Determine the [x, y] coordinate at the center of the cell enclosing the given text.  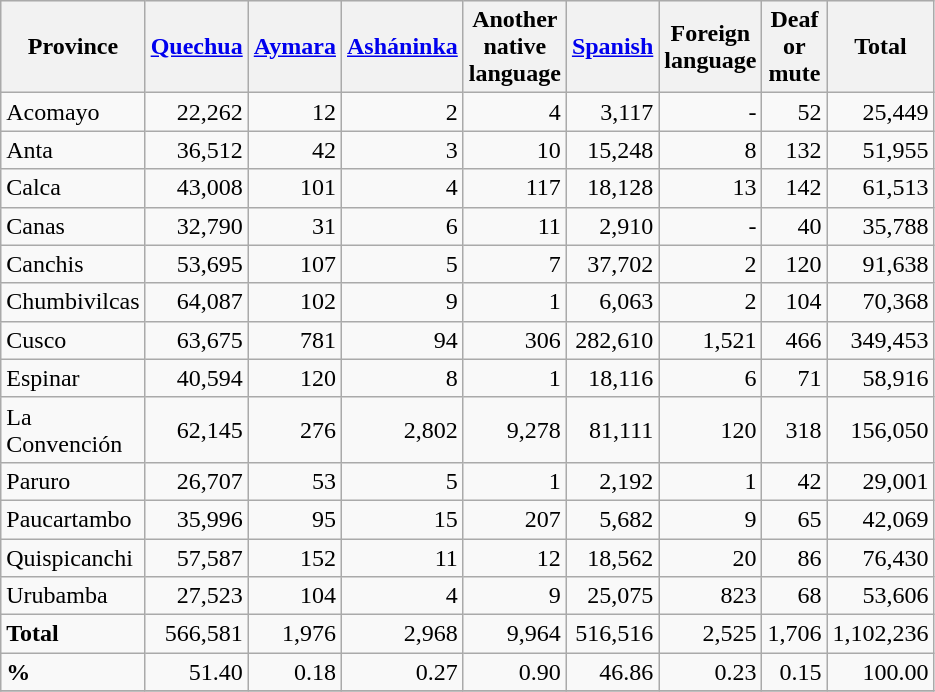
466 [794, 340]
101 [294, 188]
0.18 [294, 672]
63,675 [196, 340]
102 [294, 302]
Espinar [73, 378]
46.86 [612, 672]
64,087 [196, 302]
91,638 [880, 264]
58,916 [880, 378]
Acomayo [73, 112]
10 [514, 150]
132 [794, 150]
76,430 [880, 557]
25,449 [880, 112]
53 [294, 481]
Quispicanchi [73, 557]
68 [794, 596]
70,368 [880, 302]
9,278 [514, 430]
Aymara [294, 47]
81,111 [612, 430]
9,964 [514, 634]
Spanish [612, 47]
Province [73, 47]
15 [402, 519]
2,802 [402, 430]
18,128 [612, 188]
3,117 [612, 112]
42,069 [880, 519]
Anta [73, 150]
94 [402, 340]
40,594 [196, 378]
51.40 [196, 672]
13 [710, 188]
43,008 [196, 188]
40 [794, 226]
62,145 [196, 430]
Asháninka [402, 47]
100.00 [880, 672]
823 [710, 596]
29,001 [880, 481]
6,063 [612, 302]
3 [402, 150]
276 [294, 430]
52 [794, 112]
2,968 [402, 634]
117 [514, 188]
Chumbivilcas [73, 302]
1,976 [294, 634]
781 [294, 340]
37,702 [612, 264]
1,706 [794, 634]
53,606 [880, 596]
152 [294, 557]
Quechua [196, 47]
95 [294, 519]
5,682 [612, 519]
Calca [73, 188]
107 [294, 264]
0.15 [794, 672]
57,587 [196, 557]
0.90 [514, 672]
Canchis [73, 264]
25,075 [612, 596]
22,262 [196, 112]
0.27 [402, 672]
1,102,236 [880, 634]
86 [794, 557]
2,192 [612, 481]
516,516 [612, 634]
35,788 [880, 226]
31 [294, 226]
Deaf or mute [794, 47]
566,581 [196, 634]
Paucartambo [73, 519]
142 [794, 188]
61,513 [880, 188]
% [73, 672]
La Convención [73, 430]
0.23 [710, 672]
35,996 [196, 519]
2,910 [612, 226]
51,955 [880, 150]
2,525 [710, 634]
Cusco [73, 340]
20 [710, 557]
18,116 [612, 378]
318 [794, 430]
15,248 [612, 150]
32,790 [196, 226]
36,512 [196, 150]
Paruro [73, 481]
207 [514, 519]
71 [794, 378]
156,050 [880, 430]
1,521 [710, 340]
26,707 [196, 481]
Foreign language [710, 47]
Urubamba [73, 596]
Another native language [514, 47]
18,562 [612, 557]
65 [794, 519]
349,453 [880, 340]
306 [514, 340]
53,695 [196, 264]
Canas [73, 226]
7 [514, 264]
282,610 [612, 340]
27,523 [196, 596]
